Scan for the cell matching the given text and deliver its [X, Y] coordinate at center. 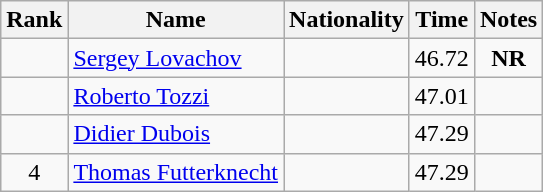
Roberto Tozzi [176, 96]
47.01 [442, 96]
Rank [34, 20]
Didier Dubois [176, 134]
Nationality [347, 20]
Thomas Futterknecht [176, 172]
46.72 [442, 58]
Notes [508, 20]
4 [34, 172]
Time [442, 20]
Sergey Lovachov [176, 58]
NR [508, 58]
Name [176, 20]
